Extract the (x, y) coordinate from the center of the cell holding the provided text.  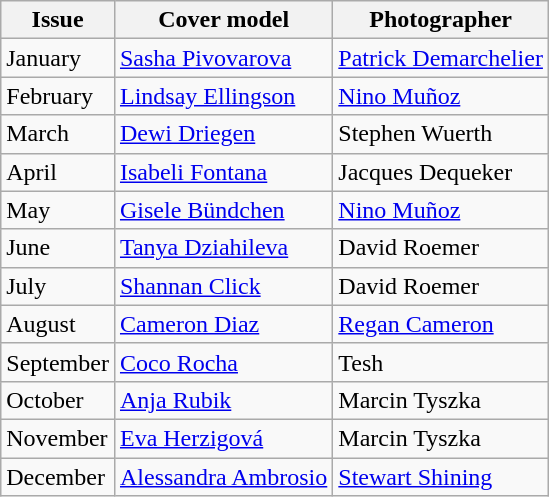
Stephen Wuerth (441, 134)
July (58, 286)
Dewi Driegen (223, 134)
Cover model (223, 20)
Coco Rocha (223, 362)
Eva Herzigová (223, 438)
Regan Cameron (441, 324)
Lindsay Ellingson (223, 96)
Anja Rubik (223, 400)
Issue (58, 20)
February (58, 96)
Gisele Bündchen (223, 210)
April (58, 172)
Cameron Diaz (223, 324)
March (58, 134)
Jacques Dequeker (441, 172)
Isabeli Fontana (223, 172)
Alessandra Ambrosio (223, 477)
January (58, 58)
Photographer (441, 20)
Stewart Shining (441, 477)
June (58, 248)
Sasha Pivovarova (223, 58)
October (58, 400)
December (58, 477)
Patrick Demarchelier (441, 58)
November (58, 438)
Shannan Click (223, 286)
Tesh (441, 362)
May (58, 210)
Tanya Dziahileva (223, 248)
September (58, 362)
August (58, 324)
